Search for the cell housing the specified text and yield its (X, Y) center coordinate. 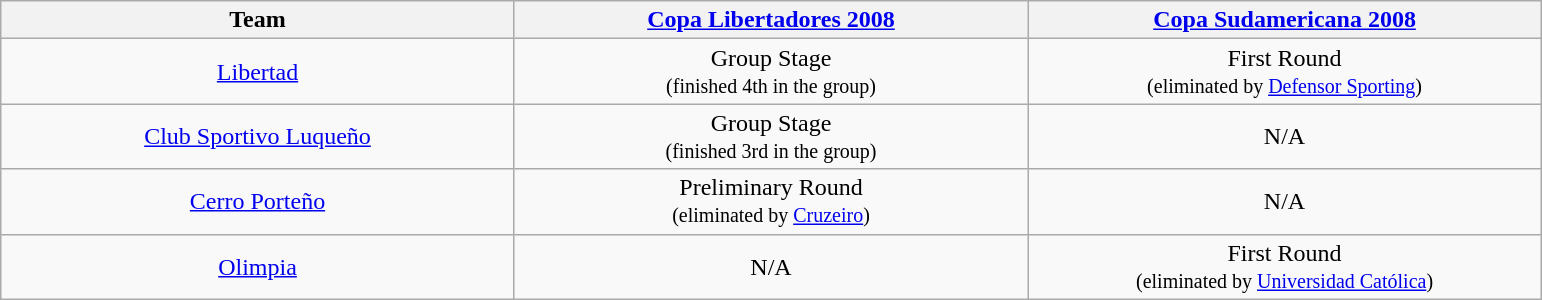
Cerro Porteño (258, 202)
Copa Sudamericana 2008 (1285, 20)
Club Sportivo Luqueño (258, 136)
Team (258, 20)
First Round(eliminated by Defensor Sporting) (1285, 72)
Group Stage(finished 4th in the group) (771, 72)
First Round(eliminated by Universidad Católica) (1285, 266)
Copa Libertadores 2008 (771, 20)
Olimpia (258, 266)
Preliminary Round(eliminated by Cruzeiro) (771, 202)
Group Stage(finished 3rd in the group) (771, 136)
Libertad (258, 72)
